Pinpoint the cell where the given text exists, returning its (X, Y) midpoint coordinate. 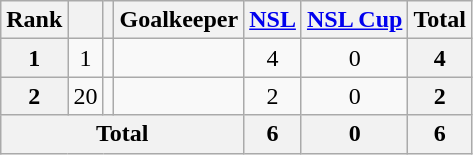
Rank (34, 20)
NSL Cup (354, 20)
Goalkeeper (179, 20)
20 (86, 96)
NSL (273, 20)
